Provide the [x, y] coordinate of the cell's center where the given text is located.  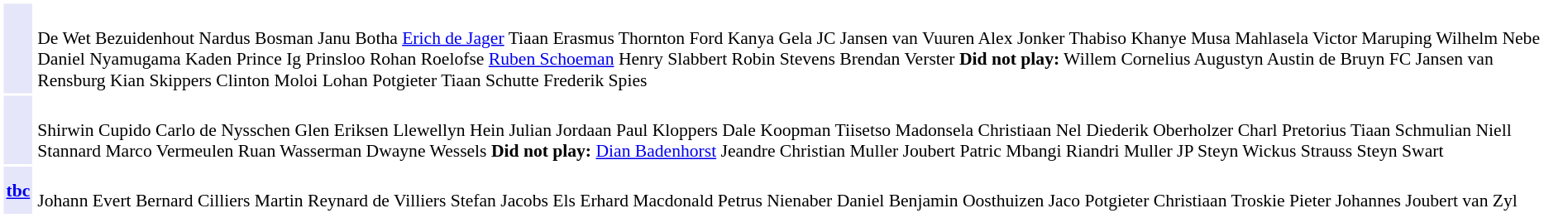
tbc [18, 191]
